Return the [x, y] coordinate for the center point of the cell that contains the specified text.  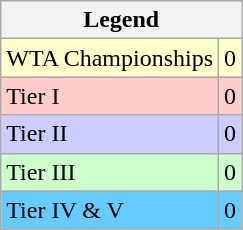
WTA Championships [110, 58]
Legend [122, 20]
Tier II [110, 134]
Tier III [110, 172]
Tier IV & V [110, 210]
Tier I [110, 96]
